Search for the cell housing the specified text and yield its (x, y) center coordinate. 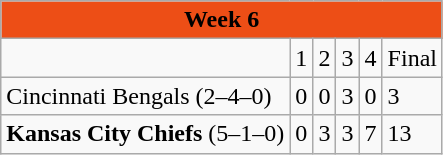
Kansas City Chiefs (5–1–0) (146, 134)
Week 6 (222, 20)
1 (302, 58)
Cincinnati Bengals (2–4–0) (146, 96)
4 (370, 58)
7 (370, 134)
13 (412, 134)
Final (412, 58)
2 (324, 58)
